Find where the given text appears and provide that cell's center as [x, y] coordinate. 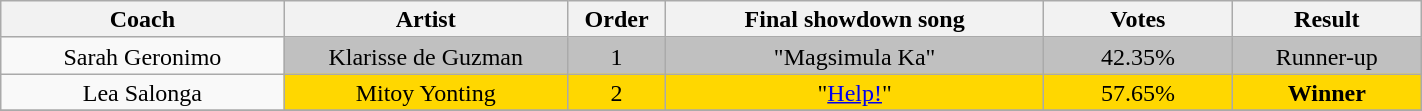
Coach [142, 20]
Final showdown song [855, 20]
"Magsimula Ka" [855, 56]
Result [1326, 20]
Order [616, 20]
Artist [426, 20]
42.35% [1138, 56]
Runner-up [1326, 56]
Mitoy Yonting [426, 92]
Votes [1138, 20]
Sarah Geronimo [142, 56]
2 [616, 92]
1 [616, 56]
Winner [1326, 92]
57.65% [1138, 92]
"Help!" [855, 92]
Lea Salonga [142, 92]
Klarisse de Guzman [426, 56]
